Extract the [x, y] coordinate from the center of the cell holding the provided text.  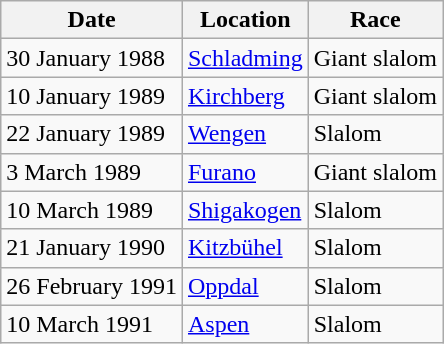
Schladming [245, 58]
Kitzbühel [245, 248]
Aspen [245, 324]
22 January 1989 [92, 134]
Race [375, 20]
Shigakogen [245, 210]
10 January 1989 [92, 96]
Furano [245, 172]
26 February 1991 [92, 286]
Oppdal [245, 286]
Location [245, 20]
10 March 1989 [92, 210]
30 January 1988 [92, 58]
21 January 1990 [92, 248]
3 March 1989 [92, 172]
Kirchberg [245, 96]
Date [92, 20]
Wengen [245, 134]
10 March 1991 [92, 324]
